Search for the cell housing the specified text and yield its (x, y) center coordinate. 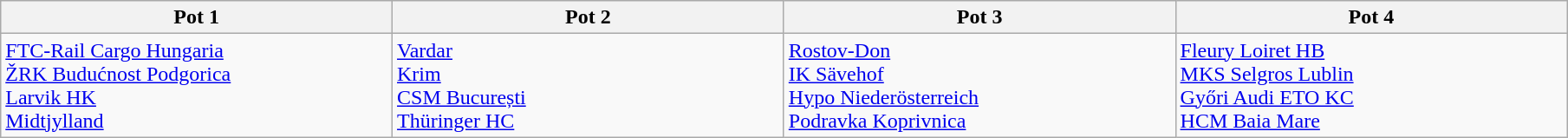
Fleury Loiret HB MKS Selgros Lublin Győri Audi ETO KC HCM Baia Mare (1371, 85)
Pot 4 (1371, 17)
FTC-Rail Cargo Hungaria ŽRK Budućnost Podgorica Larvik HK Midtjylland (197, 85)
Pot 1 (197, 17)
Pot 2 (589, 17)
Pot 3 (979, 17)
Vardar Krim CSM București Thüringer HC (589, 85)
Rostov-Don IK Sävehof Hypo Niederösterreich Podravka Koprivnica (979, 85)
